Extract the (x, y) coordinate from the center of the cell holding the provided text.  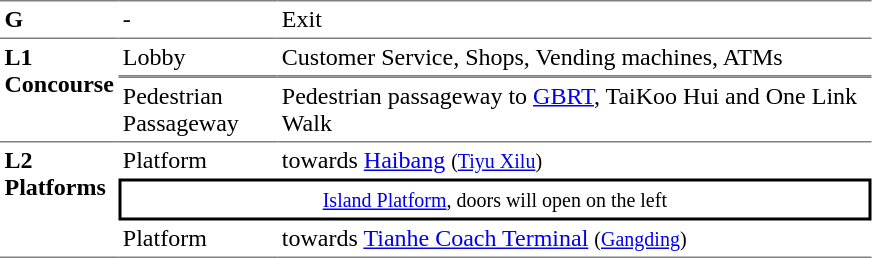
Exit (574, 19)
L2Platforms (59, 200)
towards Haibang (Tiyu Xilu) (574, 160)
Pedestrian passageway to GBRT, TaiKoo Hui and One Link Walk (574, 109)
L1Concourse (59, 90)
towards Tianhe Coach Terminal (Gangding) (574, 239)
Island Platform, doors will open on the left (494, 199)
Pedestrian Passageway (198, 109)
- (198, 19)
Lobby (198, 58)
G (59, 19)
Customer Service, Shops, Vending machines, ATMs (574, 58)
